Search for the cell housing the specified text and yield its [x, y] center coordinate. 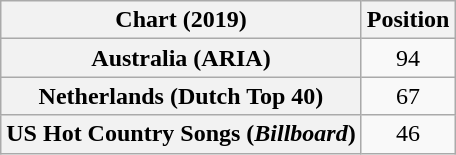
Australia (ARIA) [181, 58]
Netherlands (Dutch Top 40) [181, 96]
67 [408, 96]
94 [408, 58]
Position [408, 20]
Chart (2019) [181, 20]
46 [408, 134]
US Hot Country Songs (Billboard) [181, 134]
